Output the [x, y] coordinate of the center of the cell containing the given text.  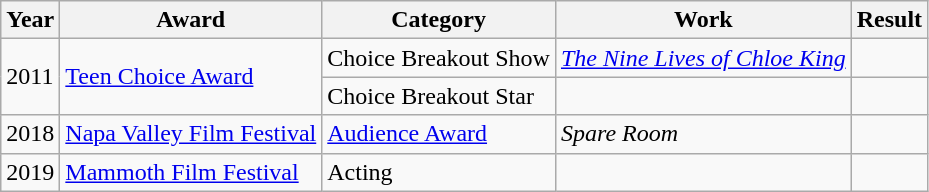
2018 [30, 134]
Audience Award [439, 134]
Category [439, 20]
Choice Breakout Star [439, 96]
2019 [30, 172]
Award [191, 20]
Choice Breakout Show [439, 58]
Work [703, 20]
Mammoth Film Festival [191, 172]
Acting [439, 172]
Result [889, 20]
Napa Valley Film Festival [191, 134]
Spare Room [703, 134]
2011 [30, 77]
Year [30, 20]
Teen Choice Award [191, 77]
The Nine Lives of Chloe King [703, 58]
